Identify which cell holds the provided text, then report its (X, Y) central coordinate. 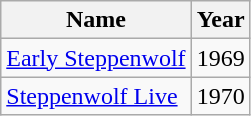
Name (96, 20)
Steppenwolf Live (96, 96)
1969 (220, 58)
Year (220, 20)
1970 (220, 96)
Early Steppenwolf (96, 58)
